Determine the [X, Y] coordinate at the center of the cell enclosing the given text.  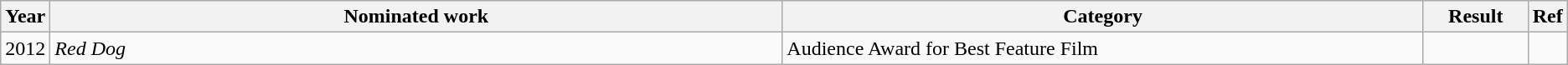
Year [25, 17]
Nominated work [416, 17]
2012 [25, 48]
Audience Award for Best Feature Film [1103, 48]
Category [1103, 17]
Red Dog [416, 48]
Ref [1548, 17]
Result [1476, 17]
